Return [X, Y] of the center of cell containing provided text 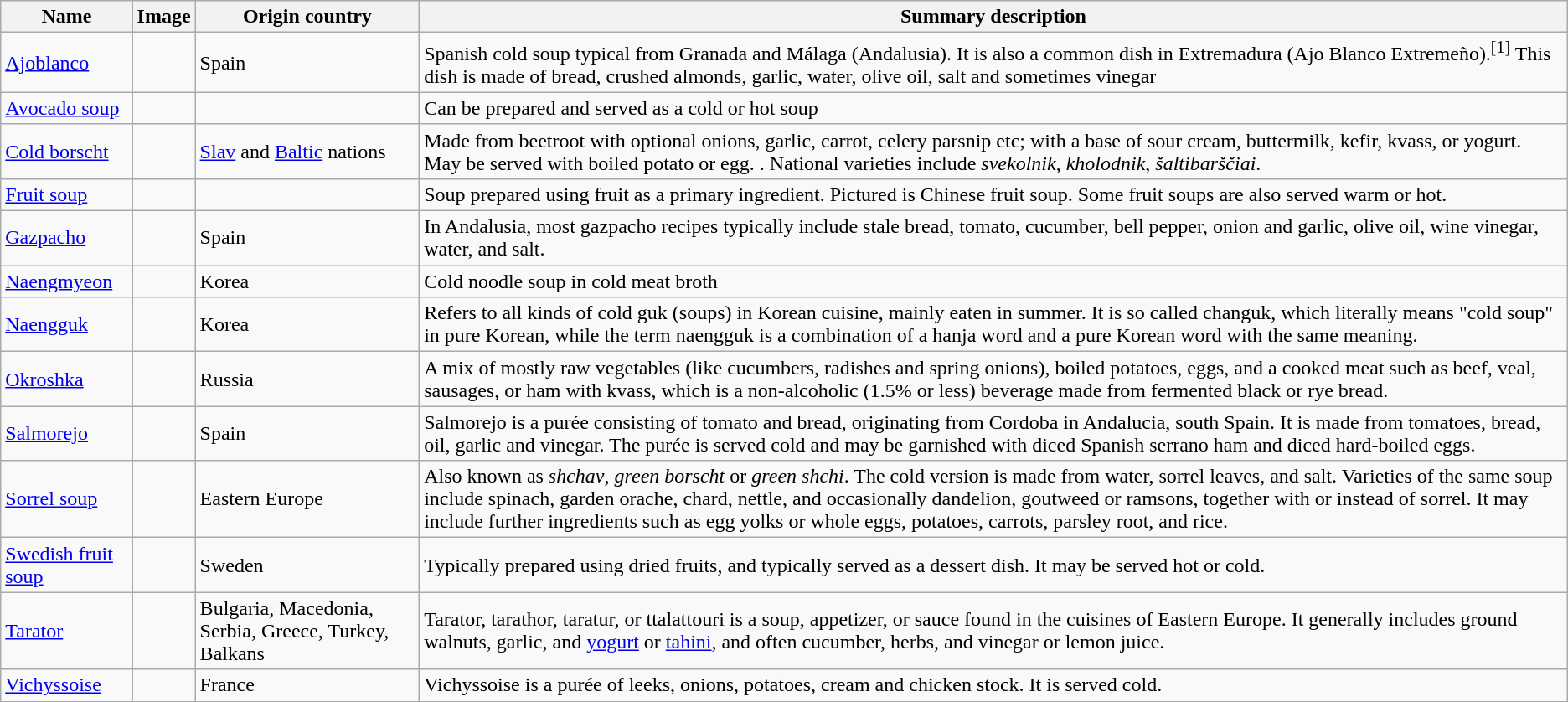
Origin country [307, 17]
Tarator [67, 631]
Sweden [307, 565]
France [307, 685]
Gazpacho [67, 238]
Image [164, 17]
Can be prepared and served as a cold or hot soup [993, 108]
Vichyssoise is a purée of leeks, onions, potatoes, cream and chicken stock. It is served cold. [993, 685]
Fruit soup [67, 194]
Salmorejo [67, 434]
Sorrel soup [67, 499]
Name [67, 17]
Swedish fruit soup [67, 565]
Avocado soup [67, 108]
Okroshka [67, 379]
Soup prepared using fruit as a primary ingredient. Pictured is Chinese fruit soup. Some fruit soups are also served warm or hot. [993, 194]
Naengguk [67, 325]
Cold borscht [67, 151]
Typically prepared using dried fruits, and typically served as a dessert dish. It may be served hot or cold. [993, 565]
Eastern Europe [307, 499]
Slav and Baltic nations [307, 151]
Summary description [993, 17]
Naengmyeon [67, 281]
Russia [307, 379]
Cold noodle soup in cold meat broth [993, 281]
Ajoblanco [67, 63]
Vichyssoise [67, 685]
Bulgaria, Macedonia, Serbia, Greece, Turkey, Balkans [307, 631]
